From the cell containing the given text, extract its center point as (X, Y) coordinate. 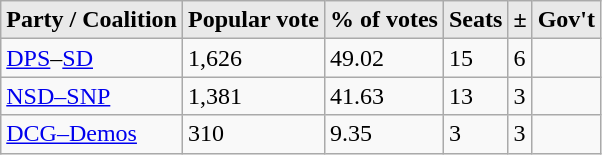
Gov't (566, 20)
15 (475, 58)
41.63 (384, 96)
Party / Coalition (92, 20)
DPS–SD (92, 58)
1,381 (253, 96)
9.35 (384, 134)
310 (253, 134)
NSD–SNP (92, 96)
± (520, 20)
1,626 (253, 58)
Popular vote (253, 20)
Seats (475, 20)
% of votes (384, 20)
13 (475, 96)
DCG–Demos (92, 134)
6 (520, 58)
49.02 (384, 58)
